Determine the [X, Y] coordinate at the center of the cell enclosing the given text.  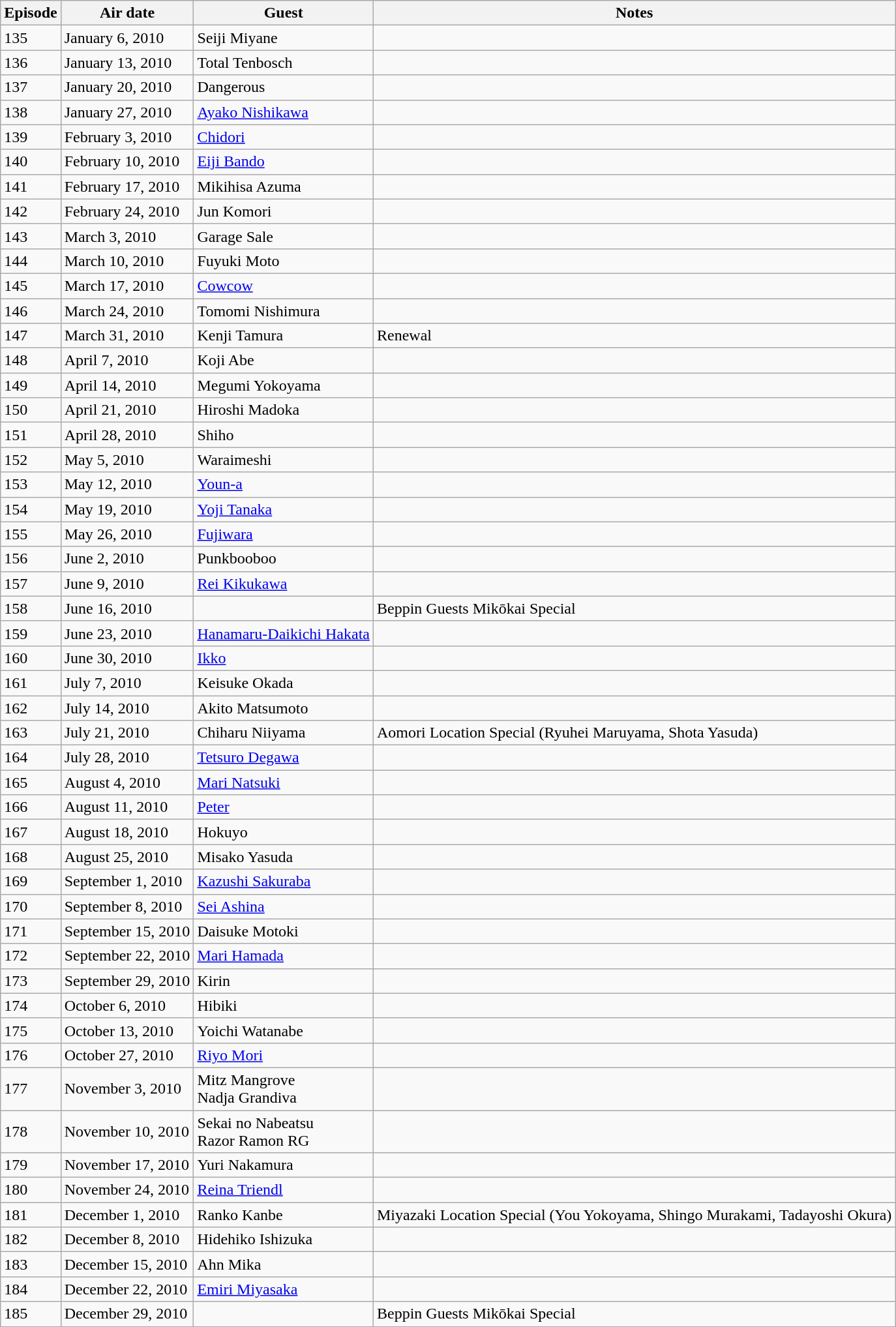
November 3, 2010 [127, 1089]
143 [31, 236]
Tetsuro Degawa [284, 758]
Koji Abe [284, 361]
165 [31, 783]
October 6, 2010 [127, 1006]
138 [31, 112]
161 [31, 683]
151 [31, 435]
Guest [284, 13]
November 24, 2010 [127, 1190]
Riyo Mori [284, 1055]
April 14, 2010 [127, 385]
Dangerous [284, 87]
Chiharu Niiyama [284, 733]
Hiroshi Madoka [284, 410]
181 [31, 1215]
149 [31, 385]
Eiji Bando [284, 162]
Akito Matsumoto [284, 708]
Sei Ashina [284, 906]
141 [31, 186]
155 [31, 534]
159 [31, 633]
December 22, 2010 [127, 1289]
140 [31, 162]
168 [31, 857]
154 [31, 509]
March 3, 2010 [127, 236]
145 [31, 286]
March 24, 2010 [127, 311]
136 [31, 63]
152 [31, 460]
173 [31, 981]
August 25, 2010 [127, 857]
Kenji Tamura [284, 336]
Jun Komori [284, 211]
Hokuyo [284, 832]
Youn-a [284, 485]
Renewal [634, 336]
147 [31, 336]
172 [31, 956]
Garage Sale [284, 236]
Total Tenbosch [284, 63]
January 6, 2010 [127, 38]
Fuyuki Moto [284, 261]
157 [31, 584]
148 [31, 361]
185 [31, 1314]
December 15, 2010 [127, 1264]
Emiri Miyasaka [284, 1289]
December 8, 2010 [127, 1240]
Mari Hamada [284, 956]
Rei Kikukawa [284, 584]
137 [31, 87]
162 [31, 708]
April 7, 2010 [127, 361]
Yoji Tanaka [284, 509]
May 5, 2010 [127, 460]
139 [31, 137]
May 26, 2010 [127, 534]
174 [31, 1006]
December 1, 2010 [127, 1215]
April 28, 2010 [127, 435]
January 13, 2010 [127, 63]
May 19, 2010 [127, 509]
March 31, 2010 [127, 336]
January 27, 2010 [127, 112]
November 17, 2010 [127, 1165]
164 [31, 758]
163 [31, 733]
Hidehiko Ishizuka [284, 1240]
June 2, 2010 [127, 559]
180 [31, 1190]
146 [31, 311]
June 9, 2010 [127, 584]
Hibiki [284, 1006]
July 7, 2010 [127, 683]
July 28, 2010 [127, 758]
Miyazaki Location Special (You Yokoyama, Shingo Murakami, Tadayoshi Okura) [634, 1215]
150 [31, 410]
October 13, 2010 [127, 1030]
144 [31, 261]
August 18, 2010 [127, 832]
September 29, 2010 [127, 981]
Ranko Kanbe [284, 1215]
September 22, 2010 [127, 956]
153 [31, 485]
July 21, 2010 [127, 733]
Reina Triendl [284, 1190]
February 24, 2010 [127, 211]
April 21, 2010 [127, 410]
160 [31, 658]
182 [31, 1240]
Keisuke Okada [284, 683]
February 10, 2010 [127, 162]
175 [31, 1030]
Notes [634, 13]
Ayako Nishikawa [284, 112]
167 [31, 832]
August 11, 2010 [127, 807]
Misako Yasuda [284, 857]
February 3, 2010 [127, 137]
156 [31, 559]
Ahn Mika [284, 1264]
Sekai no NabeatsuRazor Ramon RG [284, 1131]
March 17, 2010 [127, 286]
166 [31, 807]
135 [31, 38]
Yuri Nakamura [284, 1165]
Mari Natsuki [284, 783]
183 [31, 1264]
July 14, 2010 [127, 708]
November 10, 2010 [127, 1131]
Shiho [284, 435]
Kirin [284, 981]
171 [31, 931]
Yoichi Watanabe [284, 1030]
Air date [127, 13]
September 8, 2010 [127, 906]
176 [31, 1055]
September 1, 2010 [127, 882]
Seiji Miyane [284, 38]
October 27, 2010 [127, 1055]
Peter [284, 807]
Daisuke Motoki [284, 931]
169 [31, 882]
June 16, 2010 [127, 608]
Waraimeshi [284, 460]
179 [31, 1165]
December 29, 2010 [127, 1314]
142 [31, 211]
Mikihisa Azuma [284, 186]
August 4, 2010 [127, 783]
184 [31, 1289]
Chidori [284, 137]
Fujiwara [284, 534]
158 [31, 608]
178 [31, 1131]
170 [31, 906]
June 30, 2010 [127, 658]
January 20, 2010 [127, 87]
February 17, 2010 [127, 186]
May 12, 2010 [127, 485]
Episode [31, 13]
March 10, 2010 [127, 261]
Mitz MangroveNadja Grandiva [284, 1089]
June 23, 2010 [127, 633]
Hanamaru-Daikichi Hakata [284, 633]
Tomomi Nishimura [284, 311]
Megumi Yokoyama [284, 385]
Kazushi Sakuraba [284, 882]
Aomori Location Special (Ryuhei Maruyama, Shota Yasuda) [634, 733]
Punkbooboo [284, 559]
Cowcow [284, 286]
Ikko [284, 658]
177 [31, 1089]
September 15, 2010 [127, 931]
